For the text-containing cell, return its midpoint in [X, Y] coordinate format. 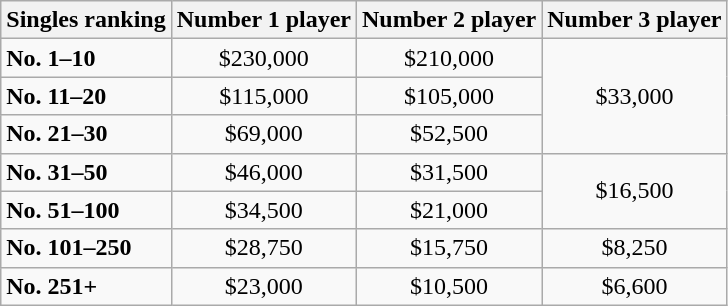
No. 11–20 [86, 96]
No. 51–100 [86, 210]
$210,000 [448, 58]
$105,000 [448, 96]
$230,000 [264, 58]
Number 3 player [634, 20]
$52,500 [448, 134]
$21,000 [448, 210]
$34,500 [264, 210]
$10,500 [448, 286]
Number 1 player [264, 20]
No. 21–30 [86, 134]
$16,500 [634, 191]
$69,000 [264, 134]
$46,000 [264, 172]
Number 2 player [448, 20]
$8,250 [634, 248]
$15,750 [448, 248]
No. 1–10 [86, 58]
$23,000 [264, 286]
No. 251+ [86, 286]
$33,000 [634, 96]
Singles ranking [86, 20]
$28,750 [264, 248]
No. 31–50 [86, 172]
$115,000 [264, 96]
No. 101–250 [86, 248]
$6,600 [634, 286]
$31,500 [448, 172]
